Extract the (X, Y) coordinate from the center of the cell holding the provided text.  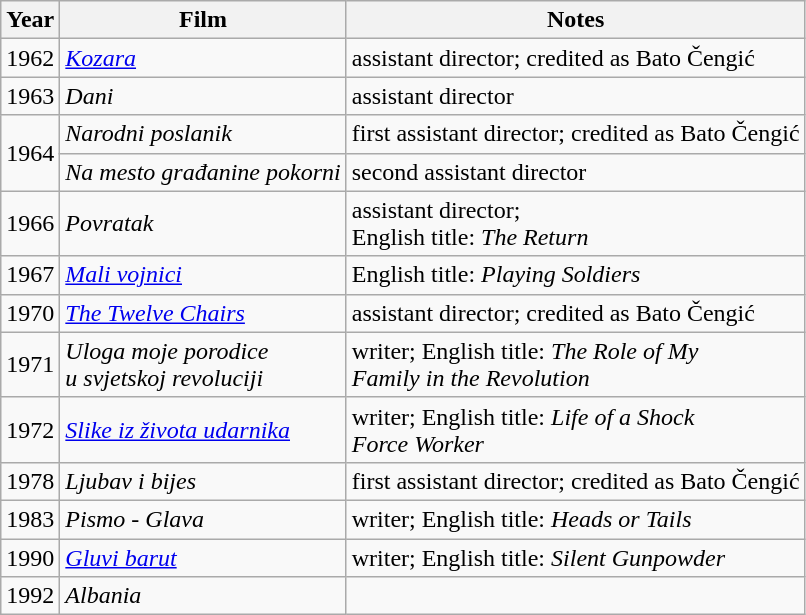
1990 (30, 557)
Dani (203, 96)
Year (30, 20)
Povratak (203, 224)
second assistant director (576, 172)
Na mesto građanine pokorni (203, 172)
1964 (30, 153)
Pismo - Glava (203, 519)
writer; English title: Heads or Tails (576, 519)
assistant director; English title: The Return (576, 224)
Slike iz života udarnika (203, 430)
Uloga moje porodice u svjetskoj revoluciji (203, 364)
Narodni poslanik (203, 134)
Albania (203, 596)
The Twelve Chairs (203, 313)
1971 (30, 364)
1963 (30, 96)
writer; English title: The Role of My Family in the Revolution (576, 364)
Notes (576, 20)
Gluvi barut (203, 557)
1992 (30, 596)
Kozara (203, 58)
1962 (30, 58)
writer; English title: Life of a Shock Force Worker (576, 430)
1967 (30, 275)
1972 (30, 430)
Film (203, 20)
1978 (30, 481)
Ljubav i bijes (203, 481)
writer; English title: Silent Gunpowder (576, 557)
assistant director (576, 96)
1983 (30, 519)
English title: Playing Soldiers (576, 275)
1970 (30, 313)
1966 (30, 224)
Mali vojnici (203, 275)
